Identify which cell holds the provided text, then report its [x, y] central coordinate. 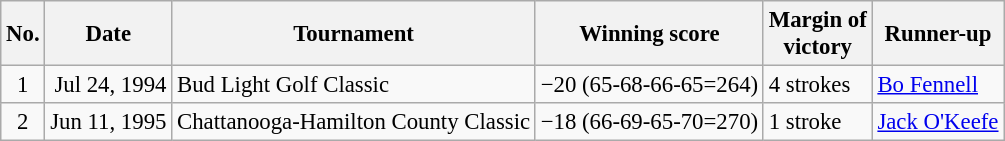
−18 (66-69-65-70=270) [649, 122]
1 [23, 85]
Jul 24, 1994 [108, 85]
2 [23, 122]
Jack O'Keefe [938, 122]
Bud Light Golf Classic [354, 85]
Winning score [649, 34]
4 strokes [818, 85]
No. [23, 34]
Runner-up [938, 34]
Jun 11, 1995 [108, 122]
Margin ofvictory [818, 34]
Chattanooga-Hamilton County Classic [354, 122]
Bo Fennell [938, 85]
−20 (65-68-66-65=264) [649, 85]
Tournament [354, 34]
Date [108, 34]
1 stroke [818, 122]
